Detect which cell encompasses the target text, then output its [X, Y] center coordinate. 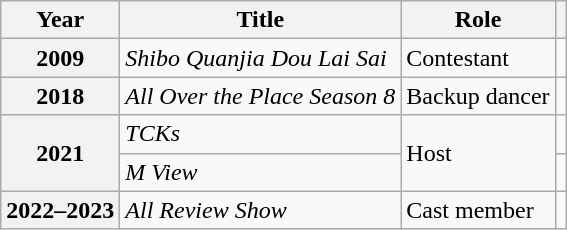
Backup dancer [478, 96]
All Review Show [260, 210]
All Over the Place Season 8 [260, 96]
Role [478, 20]
TCKs [260, 134]
Shibo Quanjia Dou Lai Sai [260, 58]
2009 [60, 58]
Host [478, 153]
Cast member [478, 210]
2022–2023 [60, 210]
Contestant [478, 58]
M View [260, 172]
2021 [60, 153]
Title [260, 20]
Year [60, 20]
2018 [60, 96]
